Identify which cell holds the provided text, then report its [x, y] central coordinate. 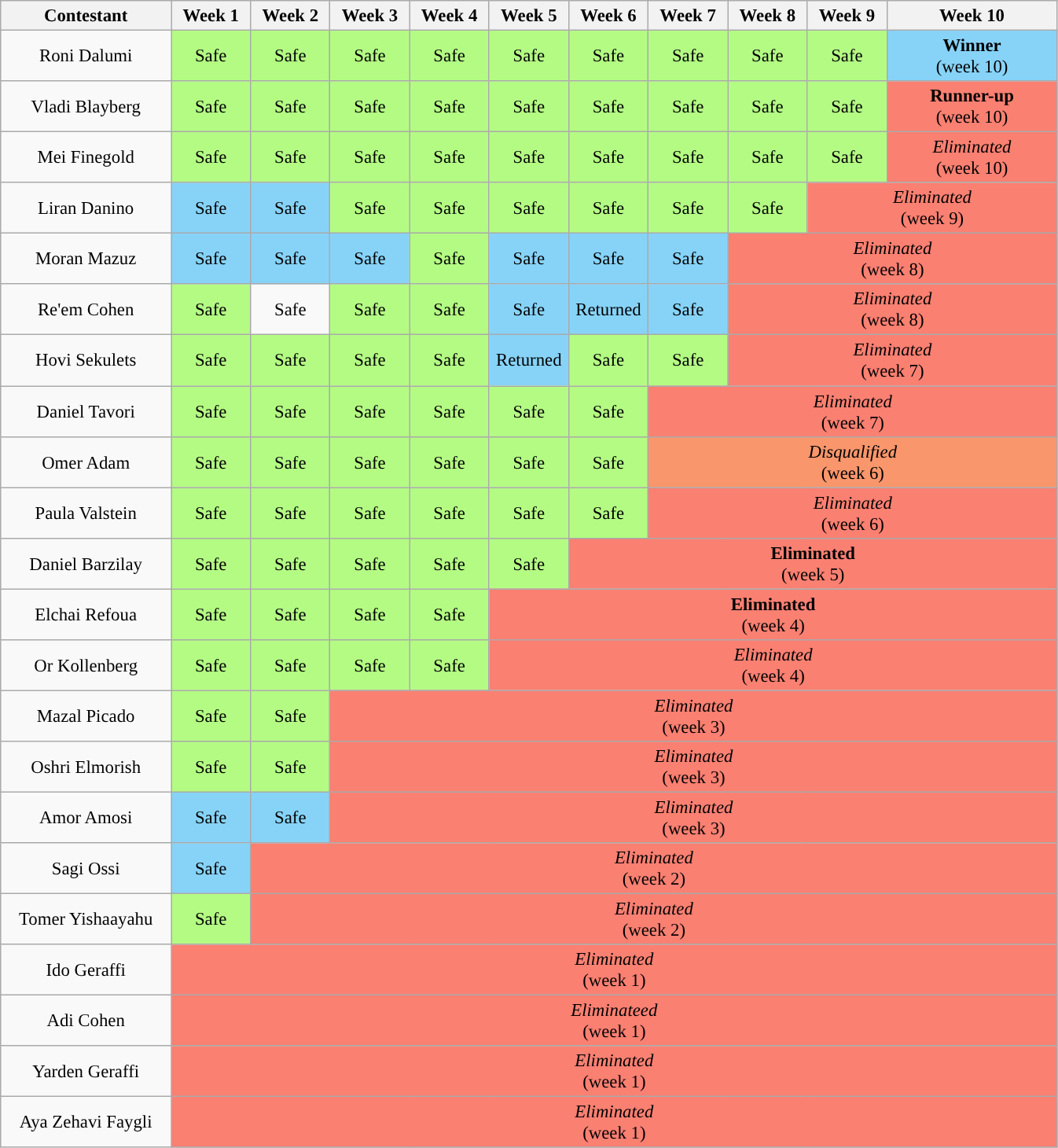
Eliminateed(week 1) [615, 1021]
Hovi Sekulets [86, 360]
Week 3 [369, 16]
Eliminated(week 5) [813, 563]
Liran Danino [86, 208]
Aya Zehavi Faygli [86, 1123]
Disqualified(week 6) [853, 462]
Mazal Picado [86, 716]
Elchai Refoua [86, 615]
Mei Finegold [86, 157]
Re'em Cohen [86, 310]
Or Kollenberg [86, 665]
Ido Geraffi [86, 970]
Week 7 [689, 16]
Moran Mazuz [86, 259]
Daniel Barzilay [86, 563]
Week 10 [972, 16]
Sagi Ossi [86, 868]
Eliminated(week 6) [853, 513]
Week 6 [608, 16]
Omer Adam [86, 462]
Contestant [86, 16]
Runner-up(week 10) [972, 107]
Yarden Geraffi [86, 1071]
Tomer Yishaayahu [86, 920]
Eliminated(week 9) [932, 208]
Paula Valstein [86, 513]
Eliminated(week 10) [972, 157]
Week 9 [847, 16]
Week 4 [450, 16]
Vladi Blayberg [86, 107]
Winner(week 10) [972, 57]
Roni Dalumi [86, 57]
Week 2 [291, 16]
Amor Amosi [86, 818]
Oshri Elmorish [86, 767]
Daniel Tavori [86, 412]
Week 8 [767, 16]
Week 1 [211, 16]
Week 5 [528, 16]
Adi Cohen [86, 1021]
